For the text-containing cell, return its midpoint in [X, Y] coordinate format. 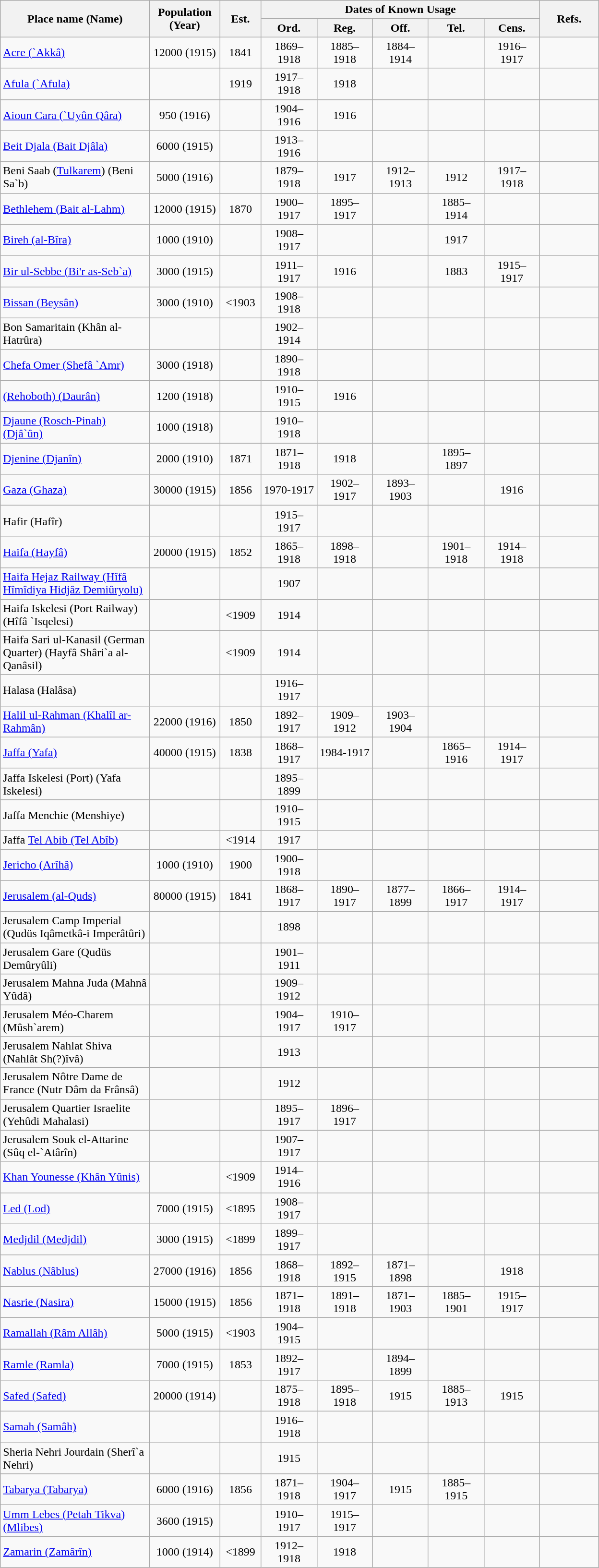
Medjdil (Medjdil) [75, 1240]
1898 [289, 928]
1893–1903 [400, 490]
1852 [240, 552]
1907–1917 [289, 1146]
Population (Year) [185, 19]
1898–1918 [345, 552]
Jerusalem Camp Imperial (Qudüs Iqâmetkâ-i Imperâtûri) [75, 928]
Off. [400, 28]
1000 (1914) [185, 1552]
Beit Djala (Bait Djâla) [75, 146]
<1914 [240, 840]
15000 (1915) [185, 1302]
Cens. [512, 28]
Jerusalem Nahlat Shiva (Nahlât Sh(?)îvâ) [75, 1052]
1890–1918 [289, 365]
Bethlehem (Bait al-Lahm) [75, 208]
Safed (Safed) [75, 1396]
Djaune (Rosch-Pinah) (Djâ`ûn) [75, 427]
40000 (1915) [185, 753]
Haifa Sari ul-Kanasil (German Quarter) (Hayfâ Shâri`a al-Qanâsil) [75, 652]
Jaffa Iskelesi (Port) (Yafa Iskelesi) [75, 784]
27000 (1916) [185, 1270]
Jaffa (Yafa) [75, 753]
Halil ul-Rahman (Khalîl ar-Rahmân) [75, 721]
Tabarya (Tabarya) [75, 1489]
Bireh (al-Bîra) [75, 240]
6000 (1916) [185, 1489]
1904–1916 [289, 115]
Ramle (Ramla) [75, 1364]
1866–1917 [456, 896]
Ord. [289, 28]
1200 (1918) [185, 397]
1884–1914 [400, 53]
1838 [240, 753]
1885–1914 [456, 208]
1871–1898 [400, 1270]
1868–1918 [289, 1270]
1853 [240, 1364]
Jerusalem Quartier Israelite (Yehûdi Mahalasi) [75, 1115]
Bissan (Beysân) [75, 302]
Led (Lod) [75, 1208]
1879–1918 [289, 178]
30000 (1915) [185, 490]
3000 (1910) [185, 302]
1984-1917 [345, 753]
Jerusalem Gare (Qudüs Demûryûli) [75, 958]
1919 [240, 84]
1895–1897 [456, 459]
Est. [240, 19]
Refs. [569, 19]
6000 (1915) [185, 146]
1885–1901 [456, 1302]
1904–1915 [289, 1333]
Reg. [345, 28]
Halasa (Halâsa) [75, 690]
80000 (1915) [185, 896]
Tel. [456, 28]
1870 [240, 208]
20000 (1914) [185, 1396]
Jaffa Tel Abib (Tel Abîb) [75, 840]
3000 (1918) [185, 365]
Dates of Known Usage [400, 10]
1914–1918 [512, 552]
1914–1916 [289, 1177]
Jaffa Menchie (Menshiye) [75, 815]
Nasrie (Nasira) [75, 1302]
Ramallah (Râm Allâh) [75, 1333]
Beni Saab (Tulkarem) (Beni Sa`b) [75, 178]
Haifa Hejaz Railway (Hîfâ Hîmîdiya Hidjâz Demiûryolu) [75, 584]
1885–1913 [456, 1396]
Bon Samaritain (Khân al-Hatrûra) [75, 333]
2000 (1910) [185, 459]
Gaza (Ghaza) [75, 490]
Afula (`Afula) [75, 84]
1871 [240, 459]
1877–1899 [400, 896]
1970-1917 [289, 490]
1891–1918 [345, 1302]
1902–1914 [289, 333]
1890–1917 [345, 896]
1911–1917 [289, 271]
5000 (1915) [185, 1333]
1894–1899 [400, 1364]
Hafir (Hafîr) [75, 521]
1883 [456, 271]
Place name (Name) [75, 19]
Jerusalem Mahna Juda (Mahnâ Yûdâ) [75, 990]
Khan Younesse (Khân Yûnis) [75, 1177]
Jerusalem Souk el-Attarine (Sûq el-`Atârîn) [75, 1146]
1910–1918 [289, 427]
Zamarin (Zamârîn) [75, 1552]
1912–1913 [400, 178]
Chefa Omer (Shefâ `Amr) [75, 365]
1000 (1918) [185, 427]
3600 (1915) [185, 1521]
1913–1916 [289, 146]
1900 [240, 864]
1869–1918 [289, 53]
1895–1918 [345, 1396]
<1895 [240, 1208]
1850 [240, 721]
1865–1918 [289, 552]
1885–1915 [456, 1489]
1913 [289, 1052]
950 (1916) [185, 115]
Jerusalem Nôtre Dame de France (Nutr Dâm da Frânsâ) [75, 1083]
Nablus (Nâblus) [75, 1270]
Jericho (Arîhâ) [75, 864]
Jerusalem (al-Quds) [75, 896]
Haifa (Hayfâ) [75, 552]
1871–1903 [400, 1302]
(Rehoboth) (Daurân) [75, 397]
Umm Lebes (Petah Tikva) (Mlibes) [75, 1521]
22000 (1916) [185, 721]
1900–1918 [289, 864]
1875–1918 [289, 1396]
1907 [289, 584]
1865–1916 [456, 753]
Haifa Iskelesi (Port Railway) (Hîfâ `Isqelesi) [75, 615]
Samah (Samâh) [75, 1427]
1916–1918 [289, 1427]
1885–1918 [345, 53]
Jerusalem Méo-Charem (Mûsh`arem) [75, 1021]
1901–1918 [456, 552]
1892–1915 [345, 1270]
5000 (1916) [185, 178]
1895–1899 [289, 784]
1903–1904 [400, 721]
Sheria Nehri Jourdain (Sherî`a Nehri) [75, 1459]
Acre (`Akkâ) [75, 53]
1901–1911 [289, 958]
Djenine (Djanîn) [75, 459]
1912–1918 [289, 1552]
1902–1917 [345, 490]
1908–1918 [289, 302]
1896–1917 [345, 1115]
20000 (1915) [185, 552]
Aioun Cara (`Uyûn Qâra) [75, 115]
1900–1917 [289, 208]
1899–1917 [289, 1240]
Bir ul-Sebbe (Bi'r as-Seb`a) [75, 271]
